Determine the (X, Y) coordinate at the center of the cell enclosing the given text.  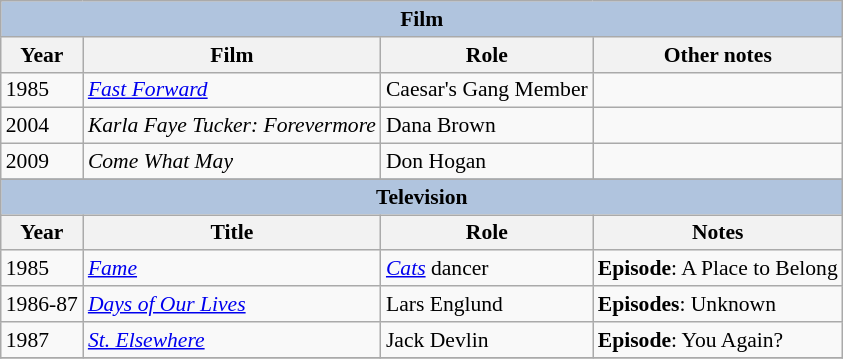
Cats dancer (487, 269)
Episode: You Again? (718, 340)
Television (422, 197)
Come What May (232, 162)
1986-87 (42, 304)
Episodes: Unknown (718, 304)
Dana Brown (487, 126)
Notes (718, 233)
Karla Faye Tucker: Forevermore (232, 126)
St. Elsewhere (232, 340)
Don Hogan (487, 162)
Episode: A Place to Belong (718, 269)
Other notes (718, 55)
1987 (42, 340)
Days of Our Lives (232, 304)
Caesar's Gang Member (487, 90)
2009 (42, 162)
2004 (42, 126)
Title (232, 233)
Jack Devlin (487, 340)
Fame (232, 269)
Fast Forward (232, 90)
Lars Englund (487, 304)
